For the text-containing cell, return its midpoint in [X, Y] coordinate format. 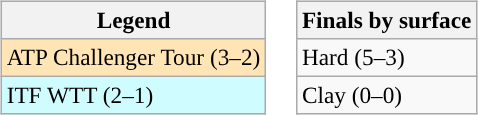
Hard (5–3) [387, 57]
Finals by surface [387, 20]
Clay (0–0) [387, 95]
ATP Challenger Tour (3–2) [133, 57]
Legend [133, 20]
ITF WTT (2–1) [133, 95]
